Capture the cell that displays the provided text and extract its (X, Y) central coordinate. 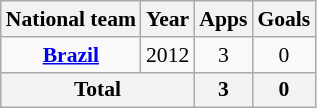
Brazil (71, 55)
Total (98, 90)
National team (71, 19)
2012 (168, 55)
Goals (284, 19)
Year (168, 19)
Apps (223, 19)
